For the text-containing cell, return its midpoint in (X, Y) coordinate format. 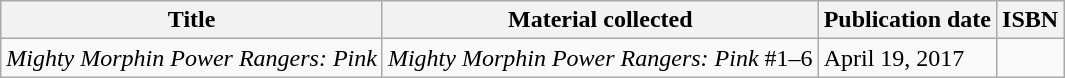
Material collected (600, 20)
ISBN (1030, 20)
Publication date (907, 20)
Title (192, 20)
Mighty Morphin Power Rangers: Pink #1–6 (600, 58)
Mighty Morphin Power Rangers: Pink (192, 58)
April 19, 2017 (907, 58)
